Extract the [x, y] coordinate from the center of the cell holding the provided text.  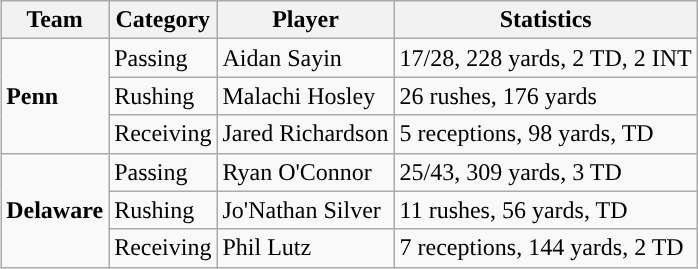
Penn [55, 96]
25/43, 309 yards, 3 TD [546, 172]
Jo'Nathan Silver [306, 210]
Team [55, 20]
7 receptions, 144 yards, 2 TD [546, 248]
Jared Richardson [306, 134]
Category [163, 20]
17/28, 228 yards, 2 TD, 2 INT [546, 58]
Malachi Hosley [306, 96]
5 receptions, 98 yards, TD [546, 134]
Delaware [55, 210]
11 rushes, 56 yards, TD [546, 210]
Ryan O'Connor [306, 172]
Player [306, 20]
Phil Lutz [306, 248]
Statistics [546, 20]
26 rushes, 176 yards [546, 96]
Aidan Sayin [306, 58]
